Detect which cell encompasses the target text, then output its [X, Y] center coordinate. 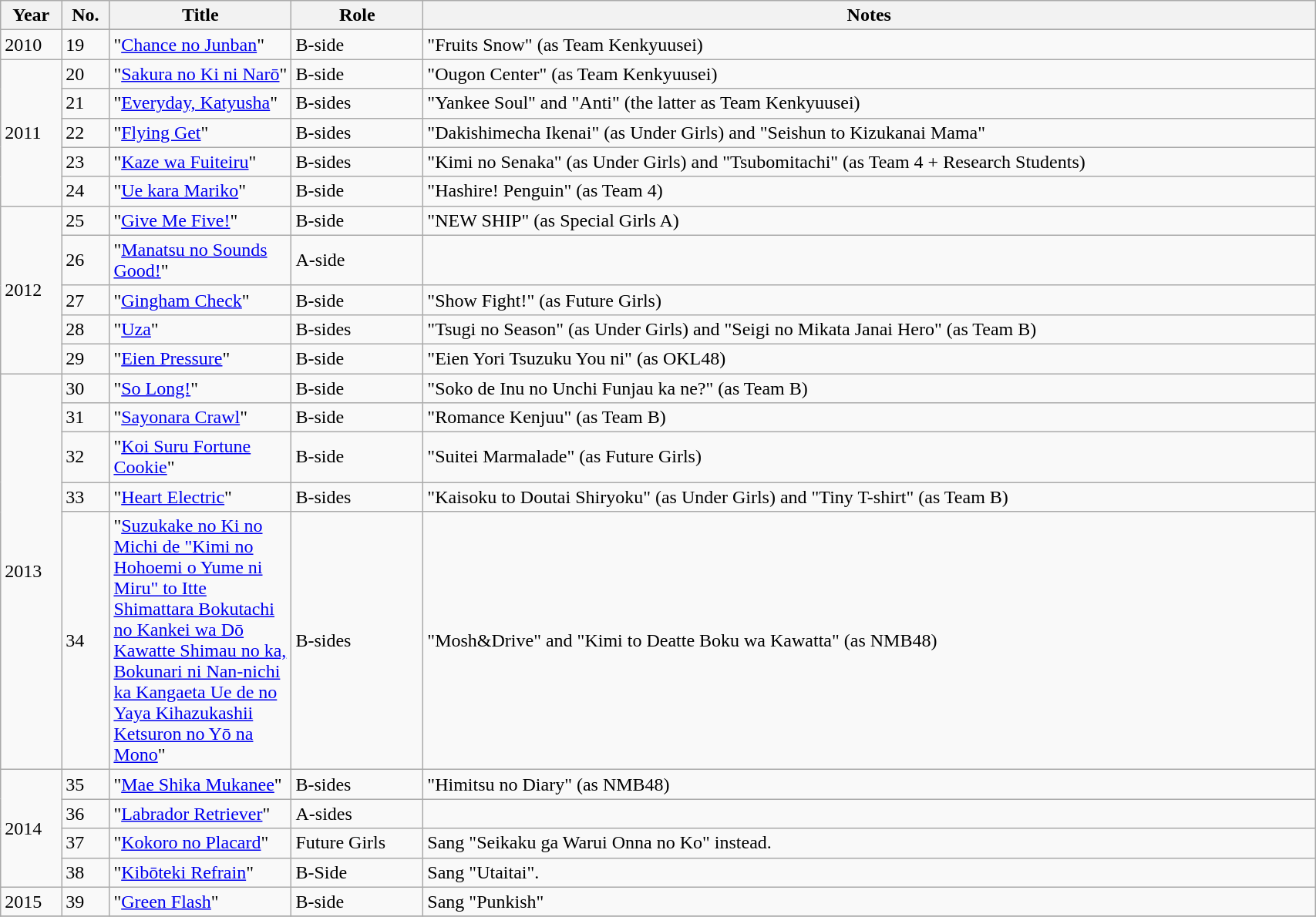
Title [200, 15]
"Tsugi no Season" (as Under Girls) and "Seigi no Mikata Janai Hero" (as Team B) [870, 329]
"Gingham Check" [200, 300]
2012 [31, 290]
"Kaze wa Fuiteiru" [200, 162]
35 [86, 784]
2014 [31, 828]
38 [86, 872]
29 [86, 358]
Sang "Seikaku ga Warui Onna no Ko" instead. [870, 843]
"Himitsu no Diary" (as NMB48) [870, 784]
"Eien Yori Tsuzuku You ni" (as OKL48) [870, 358]
Future Girls [358, 843]
"Ue kara Mariko" [200, 191]
"Soko de Inu no Unchi Funjau ka ne?" (as Team B) [870, 388]
"Mosh&Drive" and "Kimi to Deatte Boku wa Kawatta" (as NMB48) [870, 641]
"Give Me Five!" [200, 220]
30 [86, 388]
"Manatsu no Sounds Good!" [200, 260]
27 [86, 300]
"Kibōteki Refrain" [200, 872]
37 [86, 843]
"Suitei Marmalade" (as Future Girls) [870, 458]
33 [86, 497]
23 [86, 162]
"Kaisoku to Doutai Shiryoku" (as Under Girls) and "Tiny T-shirt" (as Team B) [870, 497]
A-side [358, 260]
"Yankee Soul" and "Anti" (the latter as Team Kenkyuusei) [870, 103]
2013 [31, 571]
"Labrador Retriever" [200, 814]
B-Side [358, 872]
Sang "Utaitai". [870, 872]
"Dakishimecha Ikenai" (as Under Girls) and "Seishun to Kizukanai Mama" [870, 133]
"Fruits Snow" (as Team Kenkyuusei) [870, 45]
A-sides [358, 814]
"Sakura no Ki ni Narō" [200, 74]
"Eien Pressure" [200, 358]
"Kimi no Senaka" (as Under Girls) and "Tsubomitachi" (as Team 4 + Research Students) [870, 162]
No. [86, 15]
"Hashire! Penguin" (as Team 4) [870, 191]
32 [86, 458]
"Everyday, Katyusha" [200, 103]
"Mae Shika Mukanee" [200, 784]
"Uza" [200, 329]
"NEW SHIP" (as Special Girls A) [870, 220]
31 [86, 418]
34 [86, 641]
Notes [870, 15]
39 [86, 902]
24 [86, 191]
22 [86, 133]
2010 [31, 45]
2011 [31, 133]
36 [86, 814]
"Green Flash" [200, 902]
25 [86, 220]
"Show Fight!" (as Future Girls) [870, 300]
26 [86, 260]
20 [86, 74]
2015 [31, 902]
Role [358, 15]
19 [86, 45]
"Chance no Junban" [200, 45]
"Kokoro no Placard" [200, 843]
21 [86, 103]
28 [86, 329]
"Romance Kenjuu" (as Team B) [870, 418]
"Sayonara Crawl" [200, 418]
Sang "Punkish" [870, 902]
"Koi Suru Fortune Cookie" [200, 458]
"So Long!" [200, 388]
"Heart Electric" [200, 497]
"Ougon Center" (as Team Kenkyuusei) [870, 74]
Year [31, 15]
"Flying Get" [200, 133]
